Output the (X, Y) coordinate of the center of the cell containing the given text.  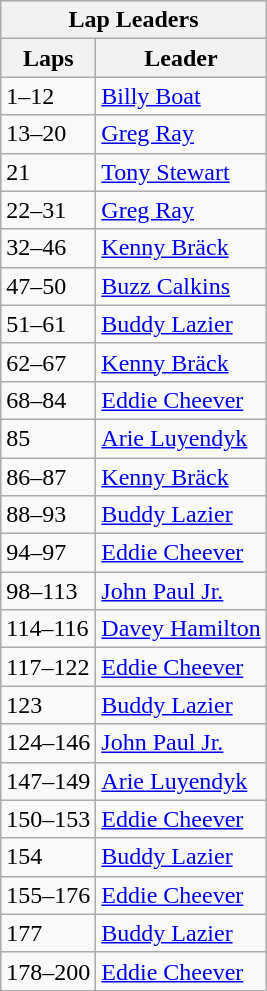
62–67 (48, 362)
Tony Stewart (181, 172)
1–12 (48, 96)
21 (48, 172)
13–20 (48, 134)
Leader (181, 58)
32–46 (48, 248)
Laps (48, 58)
123 (48, 705)
154 (48, 857)
86–87 (48, 477)
Davey Hamilton (181, 629)
98–113 (48, 591)
88–93 (48, 515)
177 (48, 933)
51–61 (48, 324)
124–146 (48, 743)
Billy Boat (181, 96)
117–122 (48, 667)
150–153 (48, 819)
94–97 (48, 553)
22–31 (48, 210)
114–116 (48, 629)
Buzz Calkins (181, 286)
147–149 (48, 781)
68–84 (48, 400)
178–200 (48, 971)
85 (48, 438)
155–176 (48, 895)
47–50 (48, 286)
Lap Leaders (134, 20)
